Return the [x, y] coordinate for the center point of the cell that contains the specified text.  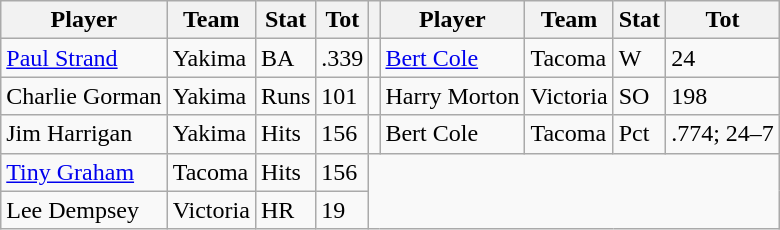
Pct [639, 134]
Harry Morton [452, 96]
.339 [342, 58]
Jim Harrigan [84, 134]
HR [285, 210]
19 [342, 210]
SO [639, 96]
BA [285, 58]
101 [342, 96]
Runs [285, 96]
24 [723, 58]
198 [723, 96]
W [639, 58]
Tiny Graham [84, 172]
.774; 24–7 [723, 134]
Lee Dempsey [84, 210]
Paul Strand [84, 58]
Charlie Gorman [84, 96]
